From the cell containing the given text, extract its center point as [X, Y] coordinate. 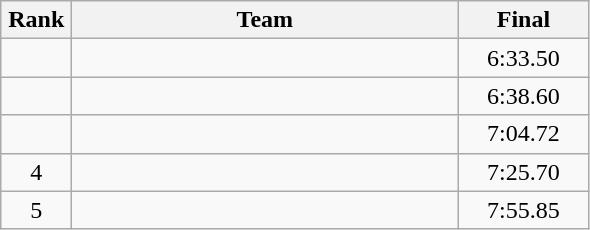
6:33.50 [524, 58]
Team [265, 20]
Final [524, 20]
7:55.85 [524, 210]
5 [36, 210]
4 [36, 172]
Rank [36, 20]
6:38.60 [524, 96]
7:25.70 [524, 172]
7:04.72 [524, 134]
